Locate the cell with the specified text and output its (X, Y) center coordinate. 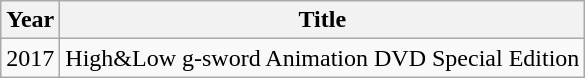
Year (30, 20)
High&Low g-sword Animation DVD Special Edition (322, 58)
Title (322, 20)
2017 (30, 58)
